Scan for the cell matching the given text and deliver its (x, y) coordinate at center. 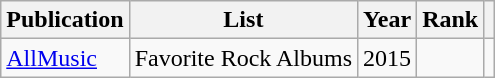
List (243, 20)
Favorite Rock Albums (243, 58)
Year (388, 20)
Rank (450, 20)
2015 (388, 58)
Publication (65, 20)
AllMusic (65, 58)
